Capture the cell that displays the provided text and extract its [x, y] central coordinate. 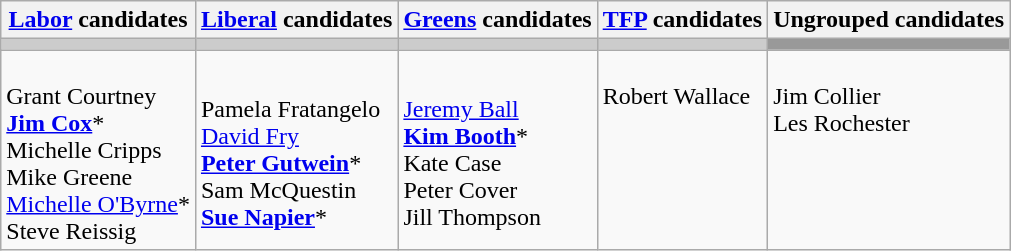
Greens candidates [498, 20]
Labor candidates [98, 20]
Liberal candidates [296, 20]
TFP candidates [682, 20]
Jeremy Ball Kim Booth* Kate Case Peter Cover Jill Thompson [498, 150]
Robert Wallace [682, 150]
Pamela Fratangelo David Fry Peter Gutwein* Sam McQuestin Sue Napier* [296, 150]
Ungrouped candidates [889, 20]
Jim Collier Les Rochester [889, 150]
Grant Courtney Jim Cox* Michelle Cripps Mike Greene Michelle O'Byrne* Steve Reissig [98, 150]
